Detect which cell encompasses the target text, then output its [X, Y] center coordinate. 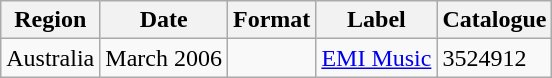
Catalogue [494, 20]
Format [272, 20]
EMI Music [376, 58]
3524912 [494, 58]
Label [376, 20]
Region [50, 20]
Australia [50, 58]
Date [164, 20]
March 2006 [164, 58]
